Pinpoint the cell where the given text exists, returning its (X, Y) midpoint coordinate. 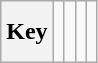
Key (27, 32)
